Detect which cell encompasses the target text, then output its [x, y] center coordinate. 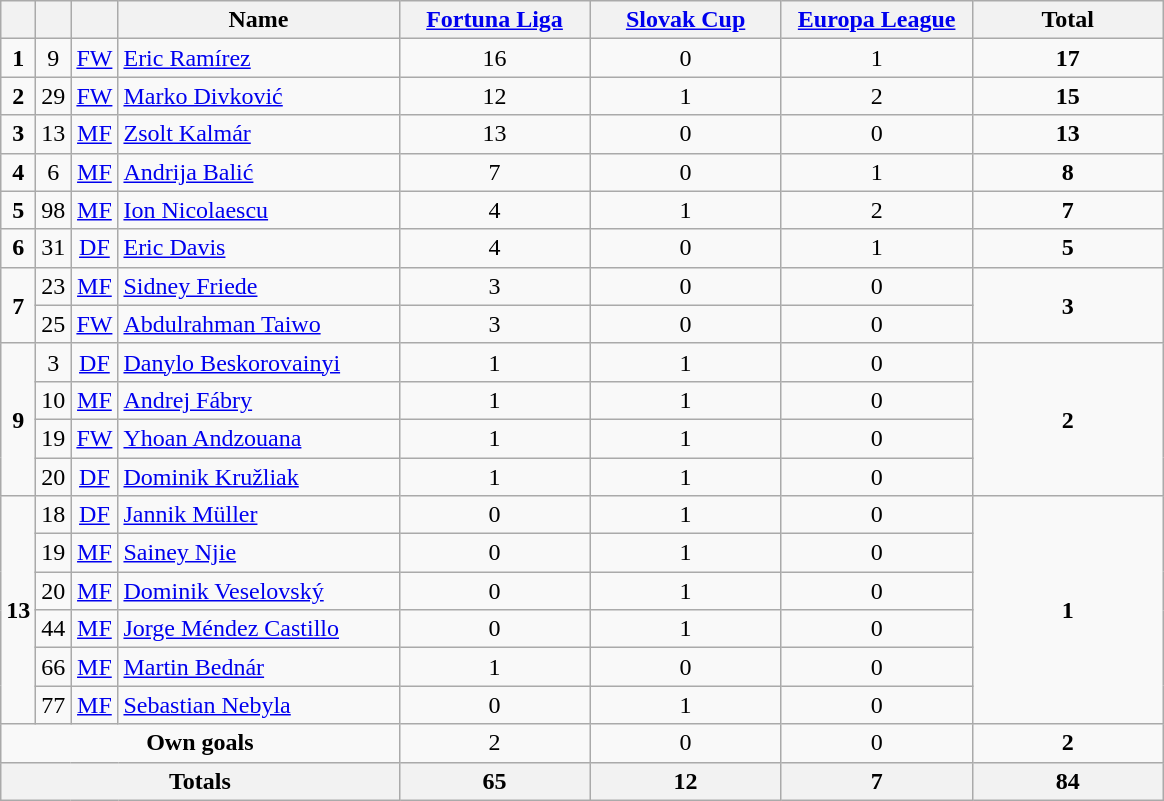
23 [54, 286]
Total [1068, 20]
Sebastian Nebyla [258, 705]
98 [54, 210]
Yhoan Andzouana [258, 438]
Sidney Friede [258, 286]
Andrej Fábry [258, 400]
25 [54, 324]
Zsolt Kalmár [258, 134]
65 [494, 781]
44 [54, 629]
Own goals [200, 743]
Danylo Beskorovainyi [258, 362]
Slovak Cup [686, 20]
Europa League [876, 20]
66 [54, 667]
Andrija Balić [258, 172]
15 [1068, 96]
Name [258, 20]
Eric Davis [258, 248]
29 [54, 96]
Dominik Veselovský [258, 591]
Dominik Kružliak [258, 477]
10 [54, 400]
77 [54, 705]
Fortuna Liga [494, 20]
Totals [200, 781]
Jorge Méndez Castillo [258, 629]
Abdulrahman Taiwo [258, 324]
Jannik Müller [258, 515]
16 [494, 58]
Eric Ramírez [258, 58]
31 [54, 248]
Marko Divković [258, 96]
84 [1068, 781]
18 [54, 515]
17 [1068, 58]
Ion Nicolaescu [258, 210]
Martin Bednár [258, 667]
8 [1068, 172]
Sainey Njie [258, 553]
